Find where the given text appears and provide that cell's center as [X, Y] coordinate. 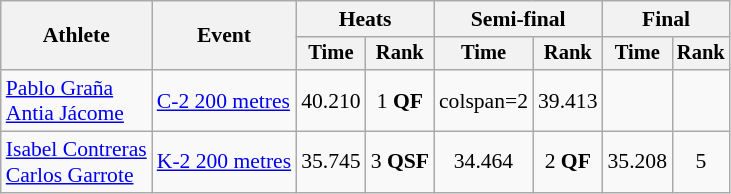
colspan=2 [484, 100]
Heats [365, 19]
1 QF [400, 100]
C-2 200 metres [224, 100]
Pablo GrañaAntia Jácome [76, 100]
3 QSF [400, 162]
35.208 [638, 162]
34.464 [484, 162]
Event [224, 36]
Final [666, 19]
Athlete [76, 36]
Isabel ContrerasCarlos Garrote [76, 162]
40.210 [330, 100]
Semi-final [518, 19]
39.413 [568, 100]
2 QF [568, 162]
K-2 200 metres [224, 162]
5 [701, 162]
35.745 [330, 162]
